Identify which cell holds the provided text, then report its [X, Y] central coordinate. 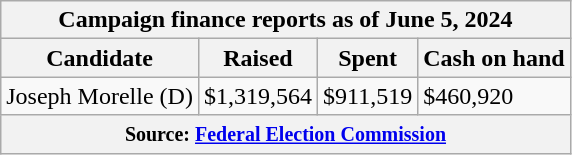
Spent [368, 58]
Candidate [100, 58]
Joseph Morelle (D) [100, 96]
Cash on hand [494, 58]
Raised [258, 58]
$1,319,564 [258, 96]
Source: Federal Election Commission [286, 134]
Campaign finance reports as of June 5, 2024 [286, 20]
$460,920 [494, 96]
$911,519 [368, 96]
